Pinpoint the cell where the given text exists, returning its (X, Y) midpoint coordinate. 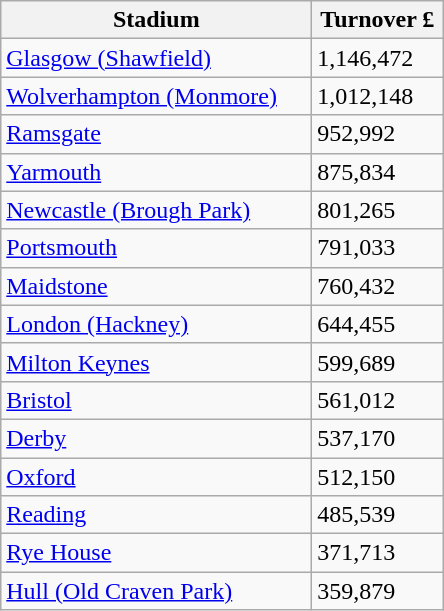
371,713 (378, 553)
London (Hackney) (156, 324)
801,265 (378, 210)
760,432 (378, 286)
1,012,148 (378, 96)
599,689 (378, 362)
Oxford (156, 477)
791,033 (378, 248)
Milton Keynes (156, 362)
Bristol (156, 400)
1,146,472 (378, 58)
359,879 (378, 591)
952,992 (378, 134)
875,834 (378, 172)
485,539 (378, 515)
Hull (Old Craven Park) (156, 591)
644,455 (378, 324)
Reading (156, 515)
561,012 (378, 400)
Wolverhampton (Monmore) (156, 96)
Yarmouth (156, 172)
Turnover £ (378, 20)
537,170 (378, 438)
Newcastle (Brough Park) (156, 210)
Ramsgate (156, 134)
Maidstone (156, 286)
Rye House (156, 553)
Glasgow (Shawfield) (156, 58)
512,150 (378, 477)
Stadium (156, 20)
Portsmouth (156, 248)
Derby (156, 438)
